For the text-containing cell, return its midpoint in [x, y] coordinate format. 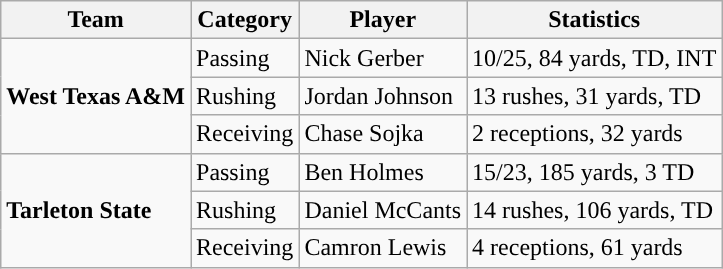
Statistics [594, 20]
10/25, 84 yards, TD, INT [594, 58]
Chase Sojka [383, 134]
14 rushes, 106 yards, TD [594, 210]
Daniel McCants [383, 210]
Tarleton State [96, 210]
2 receptions, 32 yards [594, 134]
Team [96, 20]
4 receptions, 61 yards [594, 248]
13 rushes, 31 yards, TD [594, 96]
15/23, 185 yards, 3 TD [594, 172]
Camron Lewis [383, 248]
Jordan Johnson [383, 96]
Nick Gerber [383, 58]
Player [383, 20]
Ben Holmes [383, 172]
West Texas A&M [96, 96]
Category [244, 20]
